Pinpoint the cell where the given text exists, returning its (X, Y) midpoint coordinate. 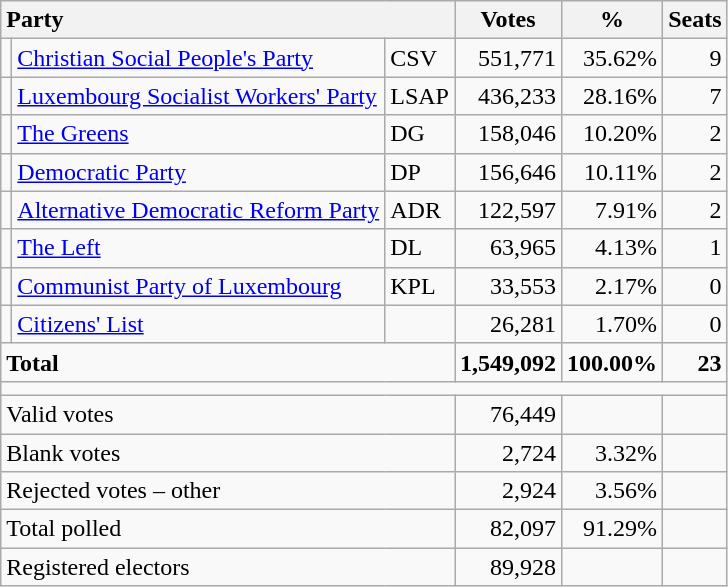
Total (228, 362)
551,771 (508, 58)
% (612, 20)
7 (695, 96)
Christian Social People's Party (198, 58)
82,097 (508, 529)
100.00% (612, 362)
Seats (695, 20)
4.13% (612, 248)
26,281 (508, 324)
2.17% (612, 286)
1,549,092 (508, 362)
156,646 (508, 172)
Citizens' List (198, 324)
3.32% (612, 453)
Votes (508, 20)
35.62% (612, 58)
2,724 (508, 453)
158,046 (508, 134)
Rejected votes – other (228, 491)
Registered electors (228, 567)
9 (695, 58)
63,965 (508, 248)
1.70% (612, 324)
Luxembourg Socialist Workers' Party (198, 96)
2,924 (508, 491)
DL (420, 248)
Alternative Democratic Reform Party (198, 210)
CSV (420, 58)
91.29% (612, 529)
Democratic Party (198, 172)
33,553 (508, 286)
Valid votes (228, 414)
Communist Party of Luxembourg (198, 286)
LSAP (420, 96)
Total polled (228, 529)
23 (695, 362)
DG (420, 134)
1 (695, 248)
10.20% (612, 134)
28.16% (612, 96)
Party (228, 20)
89,928 (508, 567)
7.91% (612, 210)
436,233 (508, 96)
DP (420, 172)
10.11% (612, 172)
3.56% (612, 491)
76,449 (508, 414)
122,597 (508, 210)
The Left (198, 248)
ADR (420, 210)
The Greens (198, 134)
KPL (420, 286)
Blank votes (228, 453)
